Search for the cell housing the specified text and yield its [x, y] center coordinate. 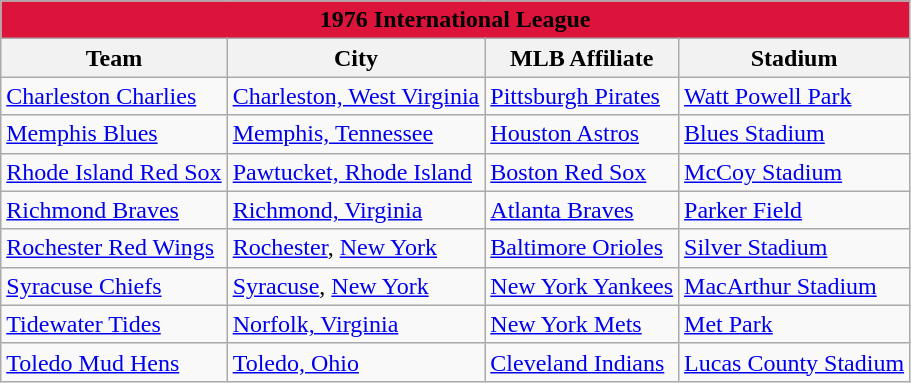
Toledo, Ohio [356, 362]
Memphis, Tennessee [356, 134]
Boston Red Sox [582, 172]
Norfolk, Virginia [356, 324]
Houston Astros [582, 134]
Pittsburgh Pirates [582, 96]
Richmond Braves [114, 210]
Charleston, West Virginia [356, 96]
Lucas County Stadium [794, 362]
Parker Field [794, 210]
Met Park [794, 324]
Tidewater Tides [114, 324]
City [356, 58]
Rochester, New York [356, 248]
Atlanta Braves [582, 210]
Charleston Charlies [114, 96]
Rhode Island Red Sox [114, 172]
Cleveland Indians [582, 362]
Baltimore Orioles [582, 248]
New York Yankees [582, 286]
McCoy Stadium [794, 172]
Team [114, 58]
Toledo Mud Hens [114, 362]
Richmond, Virginia [356, 210]
MLB Affiliate [582, 58]
Memphis Blues [114, 134]
Blues Stadium [794, 134]
MacArthur Stadium [794, 286]
Syracuse, New York [356, 286]
Syracuse Chiefs [114, 286]
Silver Stadium [794, 248]
Rochester Red Wings [114, 248]
Pawtucket, Rhode Island [356, 172]
1976 International League [456, 20]
New York Mets [582, 324]
Stadium [794, 58]
Watt Powell Park [794, 96]
